Detect which cell encompasses the target text, then output its (x, y) center coordinate. 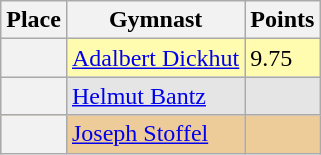
Joseph Stoffel (155, 134)
Points (282, 20)
Place (34, 20)
Helmut Bantz (155, 96)
Gymnast (155, 20)
Adalbert Dickhut (155, 58)
9.75 (282, 58)
